Output the [X, Y] coordinate of the center of the cell containing the given text.  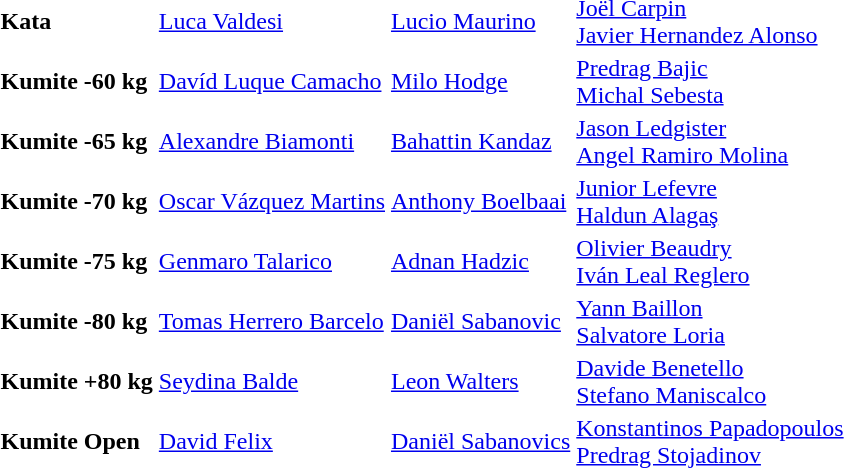
Alexandre Biamonti [272, 142]
Oscar Vázquez Martins [272, 202]
Tomas Herrero Barcelo [272, 322]
Seydina Balde [272, 382]
Milo Hodge [480, 82]
Bahattin Kandaz [480, 142]
Genmaro Talarico [272, 262]
Daniël Sabanovic [480, 322]
Adnan Hadzic [480, 262]
Anthony Boelbaai [480, 202]
Davíd Luque Camacho [272, 82]
Leon Walters [480, 382]
